Find where the given text appears and provide that cell's center as [x, y] coordinate. 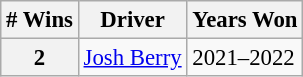
Driver [132, 20]
2021–2022 [245, 58]
Josh Berry [132, 58]
2 [40, 58]
# Wins [40, 20]
Years Won [245, 20]
